Capture the cell that displays the provided text and extract its [X, Y] central coordinate. 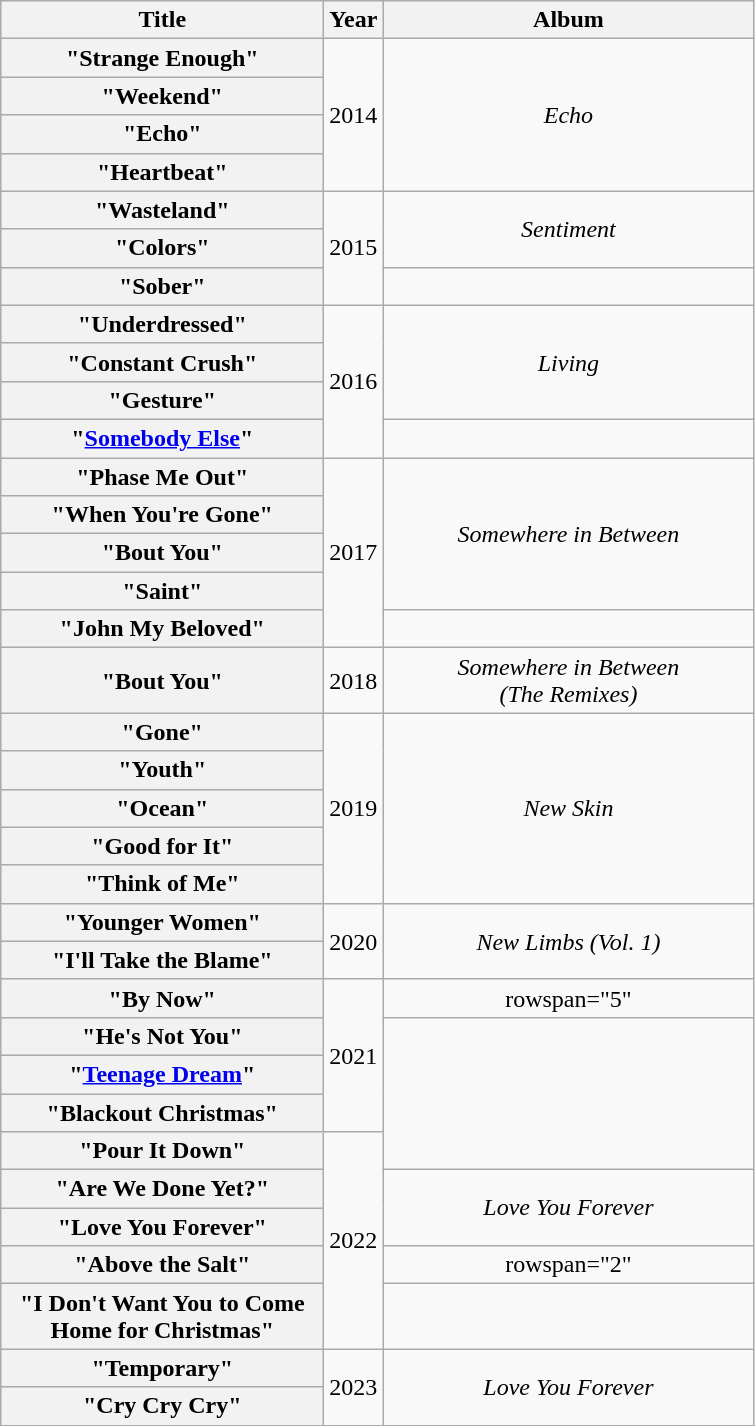
"Temporary" [162, 1368]
"Blackout Christmas" [162, 1113]
2020 [354, 941]
"He's Not You" [162, 1036]
"John My Beloved" [162, 629]
"Gesture" [162, 400]
"Echo" [162, 134]
Album [568, 20]
"Pour It Down" [162, 1151]
Somewhere in Between [568, 534]
Living [568, 362]
"When You're Gone" [162, 515]
"Love You Forever" [162, 1227]
"I'll Take the Blame" [162, 960]
"Ocean" [162, 808]
"Teenage Dream" [162, 1074]
Year [354, 20]
"Are We Done Yet?" [162, 1189]
2015 [354, 248]
Somewhere in Between(The Remixes) [568, 680]
2018 [354, 680]
2016 [354, 381]
"Colors" [162, 248]
"Sober" [162, 286]
"Above the Salt" [162, 1265]
"Phase Me Out" [162, 477]
2014 [354, 115]
2023 [354, 1387]
"By Now" [162, 998]
"Strange Enough" [162, 58]
Title [162, 20]
Echo [568, 115]
rowspan="5" [568, 998]
"Underdressed" [162, 324]
"I Don't Want You to Come Home for Christmas" [162, 1316]
"Somebody Else" [162, 438]
"Saint" [162, 591]
"Heartbeat" [162, 172]
New Skin [568, 808]
New Limbs (Vol. 1) [568, 941]
"Younger Women" [162, 922]
2021 [354, 1055]
2019 [354, 808]
2017 [354, 553]
2022 [354, 1240]
"Think of Me" [162, 884]
"Youth" [162, 770]
Sentiment [568, 229]
"Gone" [162, 732]
rowspan="2" [568, 1265]
"Constant Crush" [162, 362]
"Wasteland" [162, 210]
"Good for It" [162, 846]
"Cry Cry Cry" [162, 1406]
"Weekend" [162, 96]
